Return [x, y] of the center of cell containing provided text 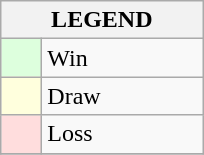
Draw [122, 96]
Loss [122, 134]
Win [122, 58]
LEGEND [102, 20]
